From the cell containing the given text, extract its center point as (x, y) coordinate. 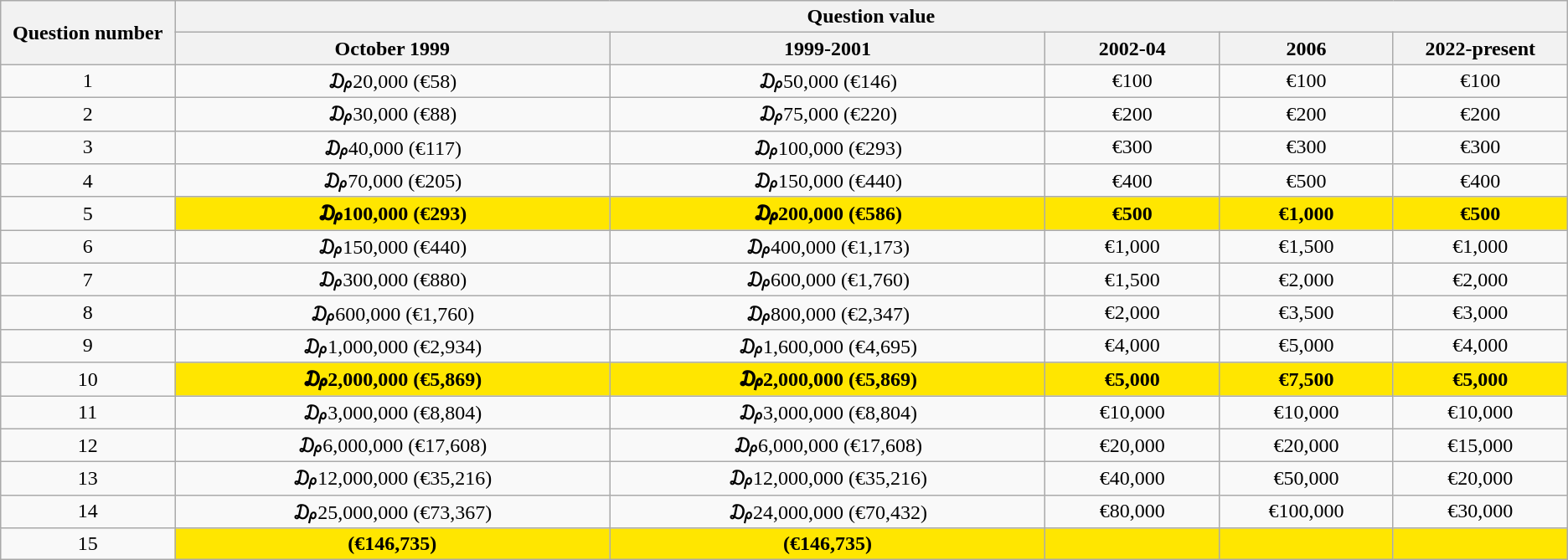
€3,500 (1307, 313)
4 (88, 181)
1999-2001 (828, 49)
€15,000 (1480, 445)
₯30,000 (€88) (393, 114)
7 (88, 280)
₯20,000 (€58) (393, 81)
₯25,000,000 (€73,367) (393, 511)
₯70,000 (€205) (393, 181)
15 (88, 544)
€40,000 (1132, 479)
₯200,000 (€586) (828, 213)
₯400,000 (€1,173) (828, 247)
1 (88, 81)
11 (88, 412)
10 (88, 379)
14 (88, 511)
October 1999 (393, 49)
₯75,000 (€220) (828, 114)
₯40,000 (€117) (393, 147)
6 (88, 247)
2002-04 (1132, 49)
8 (88, 313)
₯24,000,000 (€70,432) (828, 511)
Question value (871, 17)
12 (88, 445)
Question number (88, 33)
₯1,600,000 (€4,695) (828, 346)
€50,000 (1307, 479)
€30,000 (1480, 511)
5 (88, 213)
2 (88, 114)
₯300,000 (€880) (393, 280)
9 (88, 346)
13 (88, 479)
₯1,000,000 (€2,934) (393, 346)
€7,500 (1307, 379)
2022-present (1480, 49)
3 (88, 147)
€80,000 (1132, 511)
₯50,000 (€146) (828, 81)
2006 (1307, 49)
€3,000 (1480, 313)
₯800,000 (€2,347) (828, 313)
€100,000 (1307, 511)
